Find where the given text appears and provide that cell's center as [x, y] coordinate. 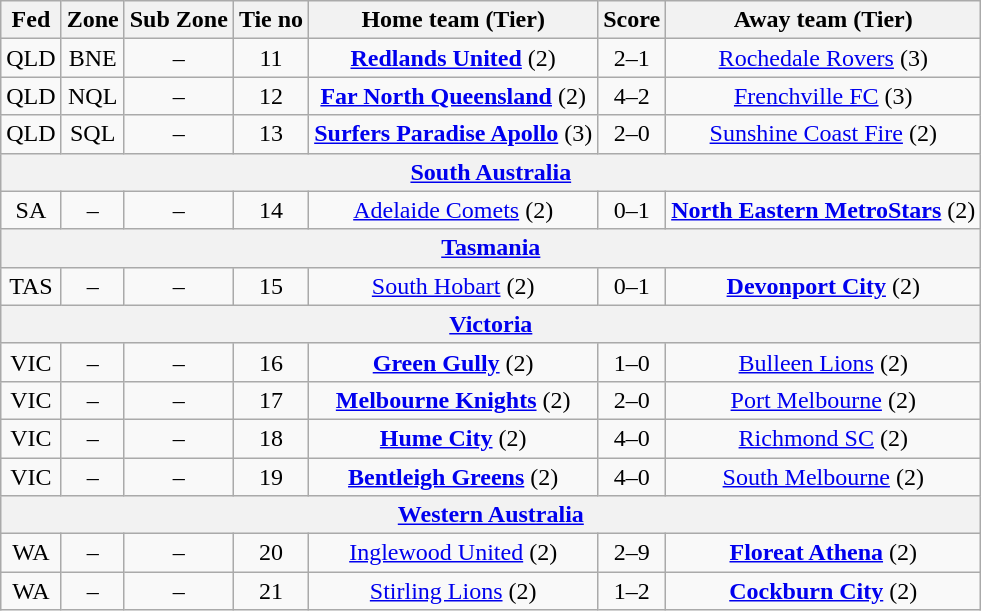
Score [632, 20]
17 [270, 400]
Port Melbourne (2) [824, 400]
Home team (Tier) [454, 20]
South Australia [491, 172]
Floreat Athena (2) [824, 553]
Fed [31, 20]
Tie no [270, 20]
SA [31, 210]
Away team (Tier) [824, 20]
Rochedale Rovers (3) [824, 58]
Green Gully (2) [454, 362]
Richmond SC (2) [824, 438]
4–2 [632, 96]
Victoria [491, 324]
2–9 [632, 553]
North Eastern MetroStars (2) [824, 210]
20 [270, 553]
Cockburn City (2) [824, 591]
19 [270, 477]
18 [270, 438]
Bentleigh Greens (2) [454, 477]
Stirling Lions (2) [454, 591]
Far North Queensland (2) [454, 96]
Redlands United (2) [454, 58]
14 [270, 210]
Inglewood United (2) [454, 553]
Devonport City (2) [824, 286]
South Hobart (2) [454, 286]
Surfers Paradise Apollo (3) [454, 134]
12 [270, 96]
Hume City (2) [454, 438]
Adelaide Comets (2) [454, 210]
1–0 [632, 362]
13 [270, 134]
Frenchville FC (3) [824, 96]
Western Australia [491, 515]
South Melbourne (2) [824, 477]
16 [270, 362]
SQL [92, 134]
NQL [92, 96]
21 [270, 591]
Tasmania [491, 248]
Sunshine Coast Fire (2) [824, 134]
Melbourne Knights (2) [454, 400]
11 [270, 58]
2–1 [632, 58]
Bulleen Lions (2) [824, 362]
Sub Zone [178, 20]
1–2 [632, 591]
TAS [31, 286]
BNE [92, 58]
Zone [92, 20]
15 [270, 286]
